Capture the cell that displays the provided text and extract its (x, y) central coordinate. 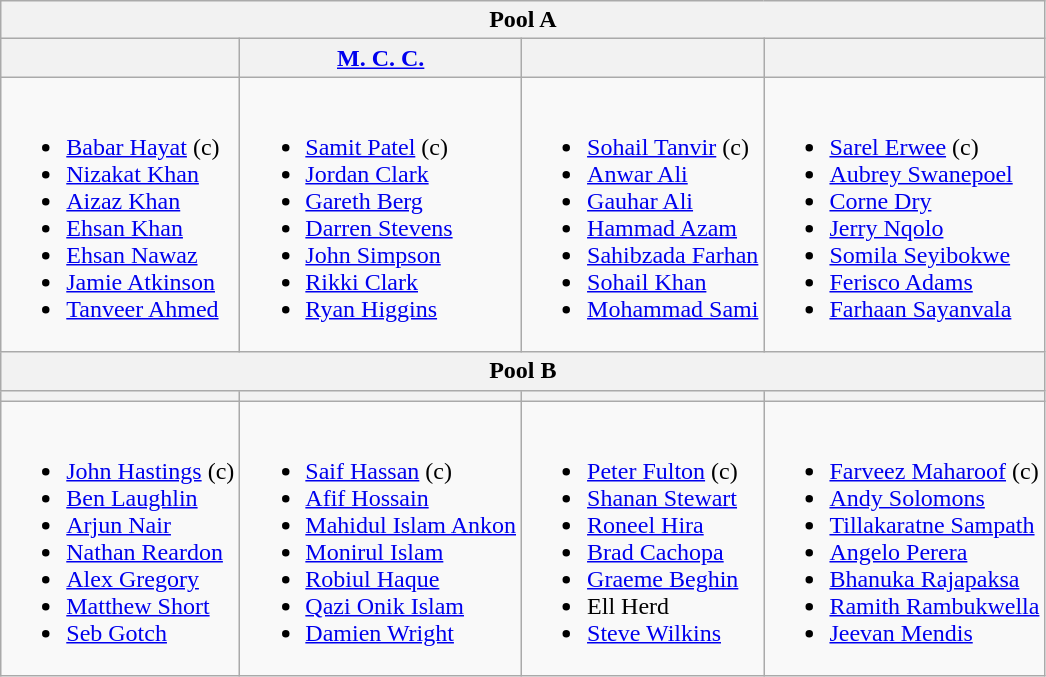
Babar Hayat (c)Nizakat KhanAizaz KhanEhsan KhanEhsan NawazJamie AtkinsonTanveer Ahmed (120, 214)
Saif Hassan (c)Afif HossainMahidul Islam AnkonMonirul IslamRobiul HaqueQazi Onik IslamDamien Wright (381, 538)
Samit Patel (c)Jordan ClarkGareth BergDarren StevensJohn SimpsonRikki ClarkRyan Higgins (381, 214)
Pool B (523, 371)
Pool A (523, 20)
M. C. C. (381, 58)
John Hastings (c)Ben LaughlinArjun NairNathan ReardonAlex GregoryMatthew ShortSeb Gotch (120, 538)
Sohail Tanvir (c)Anwar AliGauhar AliHammad AzamSahibzada FarhanSohail KhanMohammad Sami (643, 214)
Sarel Erwee (c)Aubrey SwanepoelCorne DryJerry NqoloSomila SeyibokweFerisco AdamsFarhaan Sayanvala (904, 214)
Farveez Maharoof (c)Andy SolomonsTillakaratne SampathAngelo PereraBhanuka RajapaksaRamith RambukwellaJeevan Mendis (904, 538)
Peter Fulton (c)Shanan StewartRoneel HiraBrad CachopaGraeme BeghinEll HerdSteve Wilkins (643, 538)
